Capture the cell that displays the provided text and extract its [x, y] central coordinate. 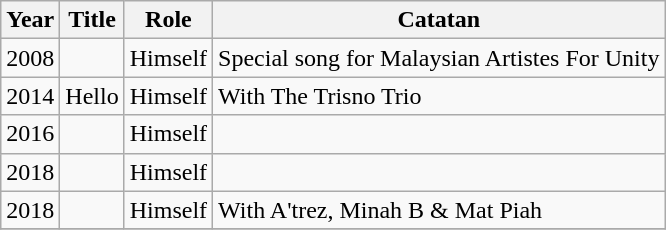
2016 [30, 134]
With A'trez, Minah B & Mat Piah [439, 210]
Role [168, 20]
Year [30, 20]
Hello [92, 96]
Special song for Malaysian Artistes For Unity [439, 58]
Catatan [439, 20]
2014 [30, 96]
Title [92, 20]
2008 [30, 58]
With The Trisno Trio [439, 96]
